Search for the cell housing the specified text and yield its [x, y] center coordinate. 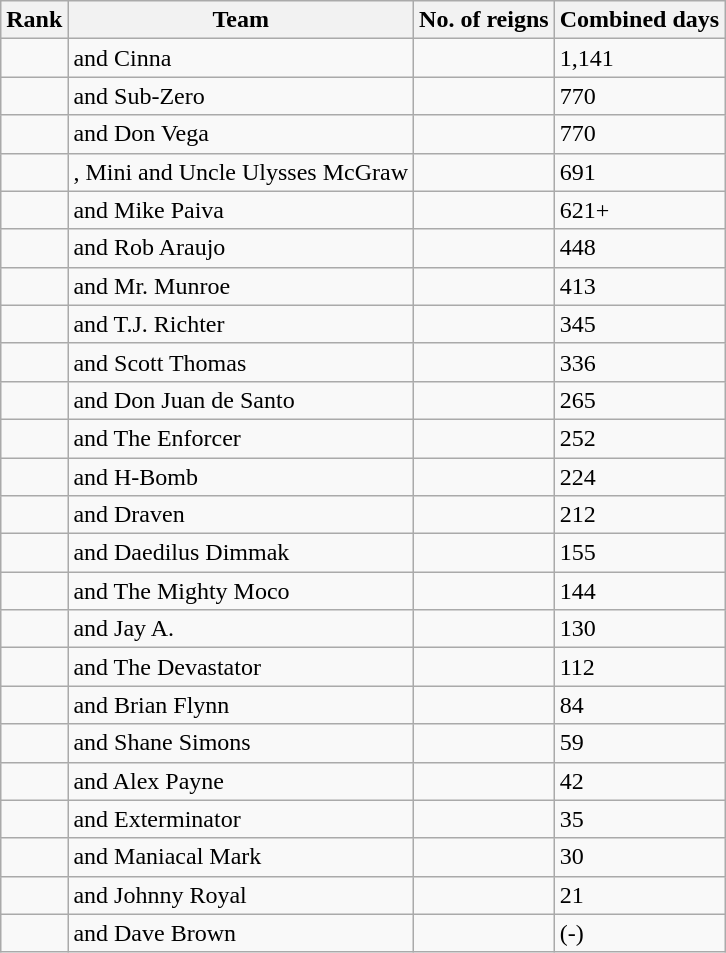
448 [639, 248]
and T.J. Richter [241, 324]
and Dave Brown [241, 933]
and Daedilus Dimmak [241, 553]
(-) [639, 933]
and Don Vega [241, 134]
59 [639, 743]
and Mike Paiva [241, 210]
and Alex Payne [241, 781]
and Mr. Munroe [241, 286]
Rank [34, 20]
691 [639, 172]
155 [639, 553]
21 [639, 895]
and Jay A. [241, 629]
and Draven [241, 515]
1,141 [639, 58]
413 [639, 286]
and Brian Flynn [241, 705]
42 [639, 781]
and Johnny Royal [241, 895]
and Maniacal Mark [241, 857]
212 [639, 515]
and Don Juan de Santo [241, 400]
and The Devastator [241, 667]
and Sub-Zero [241, 96]
No. of reigns [484, 20]
and Scott Thomas [241, 362]
336 [639, 362]
and H-Bomb [241, 477]
, Mini and Uncle Ulysses McGraw [241, 172]
112 [639, 667]
and Cinna [241, 58]
144 [639, 591]
and Exterminator [241, 819]
and Rob Araujo [241, 248]
and The Enforcer [241, 438]
and The Mighty Moco [241, 591]
and Shane Simons [241, 743]
265 [639, 400]
130 [639, 629]
Team [241, 20]
621+ [639, 210]
84 [639, 705]
252 [639, 438]
30 [639, 857]
224 [639, 477]
35 [639, 819]
345 [639, 324]
Combined days [639, 20]
